Capture the cell that displays the provided text and extract its (X, Y) central coordinate. 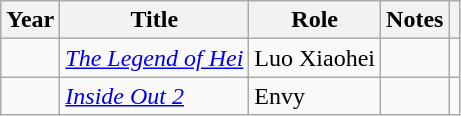
Role (315, 20)
The Legend of Hei (154, 58)
Year (30, 20)
Inside Out 2 (154, 96)
Title (154, 20)
Luo Xiaohei (315, 58)
Notes (415, 20)
Envy (315, 96)
